Find where the given text appears and provide that cell's center as [X, Y] coordinate. 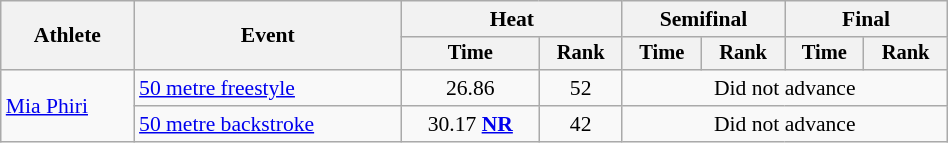
Final [866, 19]
Semifinal [703, 19]
Heat [512, 19]
50 metre backstroke [268, 124]
Athlete [68, 36]
52 [580, 88]
50 metre freestyle [268, 88]
26.86 [470, 88]
Mia Phiri [68, 106]
42 [580, 124]
30.17 NR [470, 124]
Event [268, 36]
